Detect which cell encompasses the target text, then output its [X, Y] center coordinate. 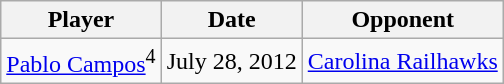
Date [232, 20]
Opponent [402, 20]
Player [81, 20]
Pablo Campos4 [81, 62]
July 28, 2012 [232, 62]
Carolina Railhawks [402, 62]
